Identify which cell holds the provided text, then report its [X, Y] central coordinate. 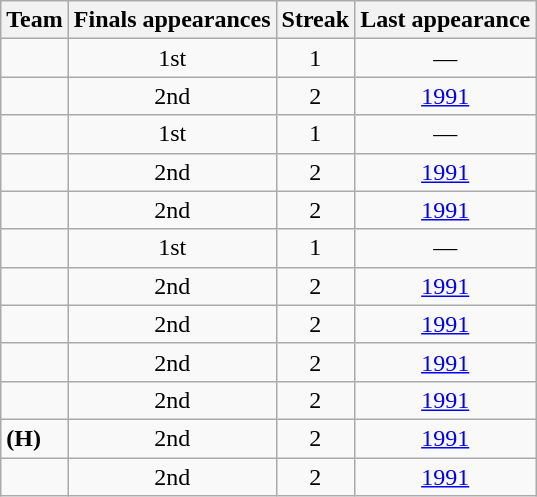
Streak [316, 20]
Team [35, 20]
Last appearance [446, 20]
Finals appearances [172, 20]
(H) [35, 438]
